Capture the cell that displays the provided text and extract its (x, y) central coordinate. 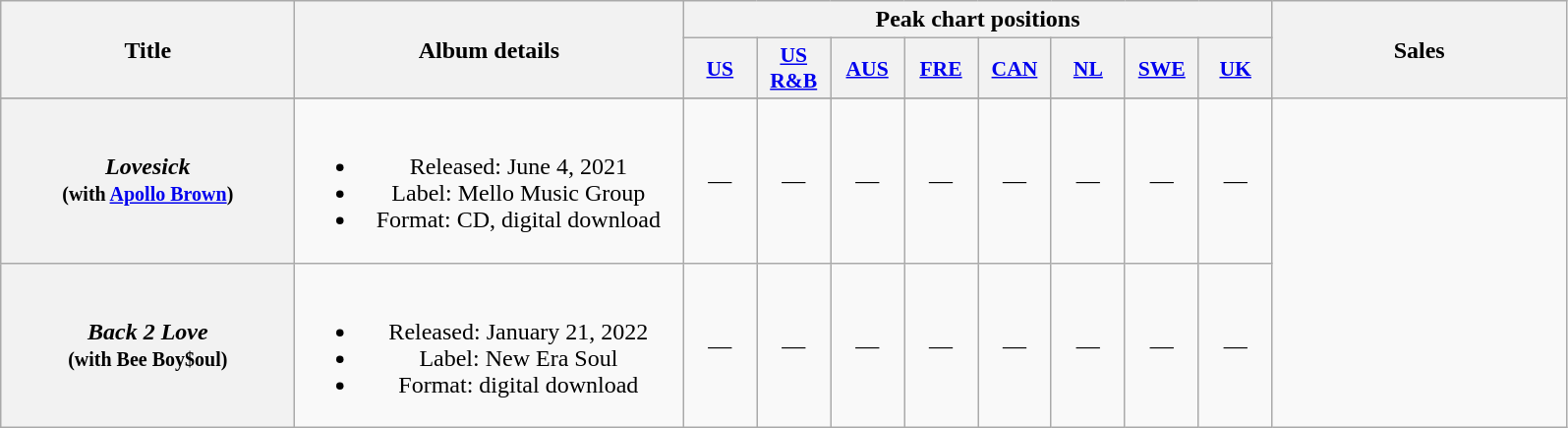
UK (1235, 69)
FRE (942, 69)
USR&B (794, 69)
CAN (1015, 69)
Title (147, 49)
Sales (1420, 49)
US (720, 69)
Album details (490, 49)
Released: January 21, 2022Label: New Era SoulFormat: digital download (490, 344)
SWE (1162, 69)
Lovesick (with Apollo Brown) (147, 181)
Released: June 4, 2021Label: Mello Music GroupFormat: CD, digital download (490, 181)
AUS (867, 69)
Peak chart positions (977, 20)
NL (1087, 69)
Back 2 Love (with Bee Boy$oul) (147, 344)
